Provide the [x, y] coordinate of the cell's center where the given text is located.  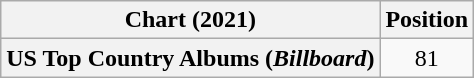
US Top Country Albums (Billboard) [190, 58]
Chart (2021) [190, 20]
81 [427, 58]
Position [427, 20]
